Capture the cell that displays the provided text and extract its (x, y) central coordinate. 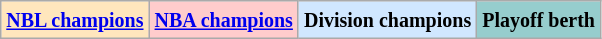
NBA champions (224, 20)
NBL champions (75, 20)
Playoff berth (539, 20)
Division champions (387, 20)
